Search for the cell housing the specified text and yield its (X, Y) center coordinate. 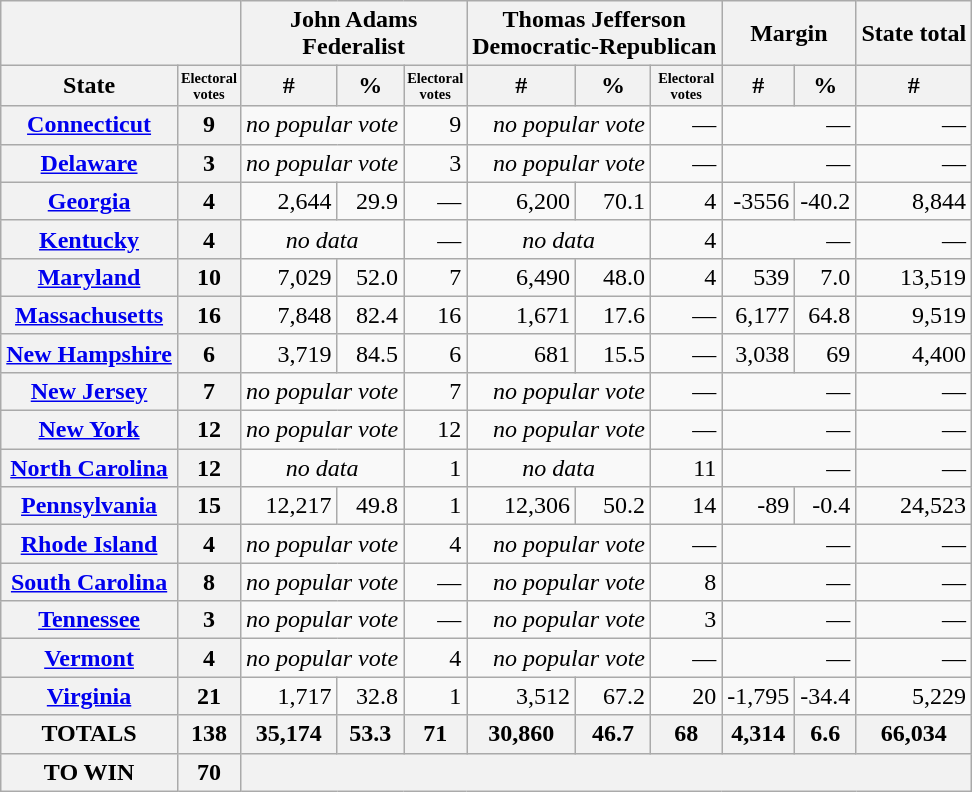
Pennsylvania (90, 506)
10 (208, 277)
15 (208, 506)
68 (686, 734)
Georgia (90, 201)
2,644 (290, 201)
New Jersey (90, 391)
New Hampshire (90, 353)
-40.2 (826, 201)
539 (758, 277)
46.7 (614, 734)
Rhode Island (90, 544)
681 (522, 353)
1,671 (522, 315)
11 (686, 468)
Kentucky (90, 239)
8,844 (914, 201)
69 (826, 353)
-3556 (758, 201)
-0.4 (826, 506)
TO WIN (90, 772)
John AdamsFederalist (354, 34)
TOTALS (90, 734)
State (90, 86)
82.4 (370, 315)
49.8 (370, 506)
Vermont (90, 658)
14 (686, 506)
52.0 (370, 277)
Maryland (90, 277)
Connecticut (90, 125)
30,860 (522, 734)
70 (208, 772)
6,177 (758, 315)
13,519 (914, 277)
Delaware (90, 163)
67.2 (614, 696)
North Carolina (90, 468)
6.6 (826, 734)
50.2 (614, 506)
Thomas JeffersonDemocratic-Republican (594, 34)
35,174 (290, 734)
3,512 (522, 696)
3,038 (758, 353)
12,217 (290, 506)
29.9 (370, 201)
66,034 (914, 734)
Tennessee (90, 620)
4,314 (758, 734)
Massachusetts (90, 315)
1,717 (290, 696)
Margin (789, 34)
138 (208, 734)
-34.4 (826, 696)
9,519 (914, 315)
64.8 (826, 315)
17.6 (614, 315)
15.5 (614, 353)
-89 (758, 506)
5,229 (914, 696)
6,200 (522, 201)
Virginia (90, 696)
-1,795 (758, 696)
7,029 (290, 277)
71 (436, 734)
7.0 (826, 277)
21 (208, 696)
20 (686, 696)
State total (914, 34)
South Carolina (90, 582)
12,306 (522, 506)
32.8 (370, 696)
70.1 (614, 201)
6,490 (522, 277)
24,523 (914, 506)
4,400 (914, 353)
3,719 (290, 353)
84.5 (370, 353)
48.0 (614, 277)
53.3 (370, 734)
7,848 (290, 315)
New York (90, 430)
